Return the (x, y) coordinate for the center point of the cell that contains the specified text.  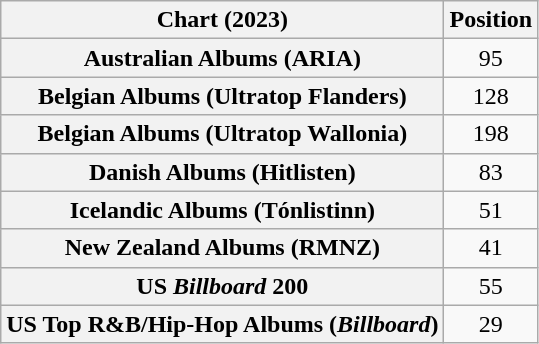
55 (491, 286)
Chart (2023) (222, 20)
198 (491, 134)
US Billboard 200 (222, 286)
83 (491, 172)
Icelandic Albums (Tónlistinn) (222, 210)
Position (491, 20)
New Zealand Albums (RMNZ) (222, 248)
29 (491, 324)
Australian Albums (ARIA) (222, 58)
51 (491, 210)
Belgian Albums (Ultratop Wallonia) (222, 134)
Belgian Albums (Ultratop Flanders) (222, 96)
41 (491, 248)
Danish Albums (Hitlisten) (222, 172)
95 (491, 58)
128 (491, 96)
US Top R&B/Hip-Hop Albums (Billboard) (222, 324)
